Pinpoint the cell where the given text exists, returning its (X, Y) midpoint coordinate. 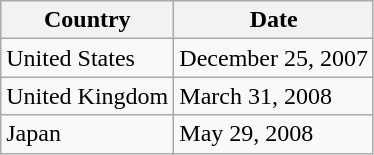
United Kingdom (88, 96)
May 29, 2008 (274, 134)
United States (88, 58)
March 31, 2008 (274, 96)
Country (88, 20)
Japan (88, 134)
December 25, 2007 (274, 58)
Date (274, 20)
